Return the (x, y) coordinate for the center point of the cell that contains the specified text.  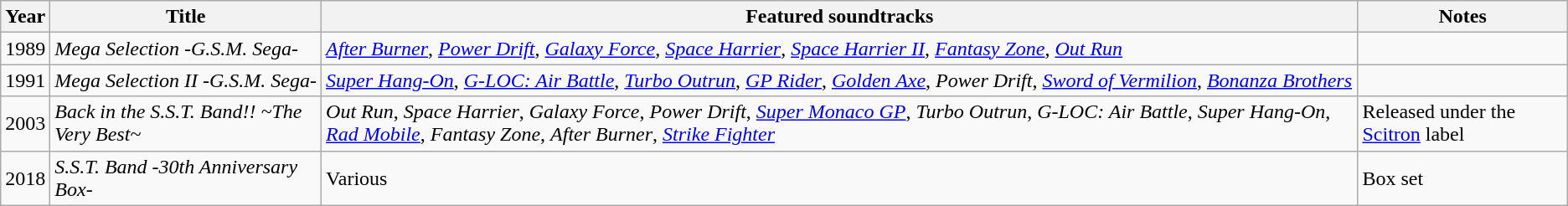
Back in the S.S.T. Band!! ~The Very Best~ (186, 124)
Notes (1462, 17)
2003 (25, 124)
Box set (1462, 178)
1991 (25, 80)
Various (839, 178)
Year (25, 17)
Super Hang-On, G-LOC: Air Battle, Turbo Outrun, GP Rider, Golden Axe, Power Drift, Sword of Vermilion, Bonanza Brothers (839, 80)
S.S.T. Band -30th Anniversary Box- (186, 178)
Featured soundtracks (839, 17)
Title (186, 17)
Released under the Scitron label (1462, 124)
2018 (25, 178)
Mega Selection -G.S.M. Sega- (186, 49)
1989 (25, 49)
After Burner, Power Drift, Galaxy Force, Space Harrier, Space Harrier II, Fantasy Zone, Out Run (839, 49)
Mega Selection II -G.S.M. Sega- (186, 80)
